Detect which cell encompasses the target text, then output its (X, Y) center coordinate. 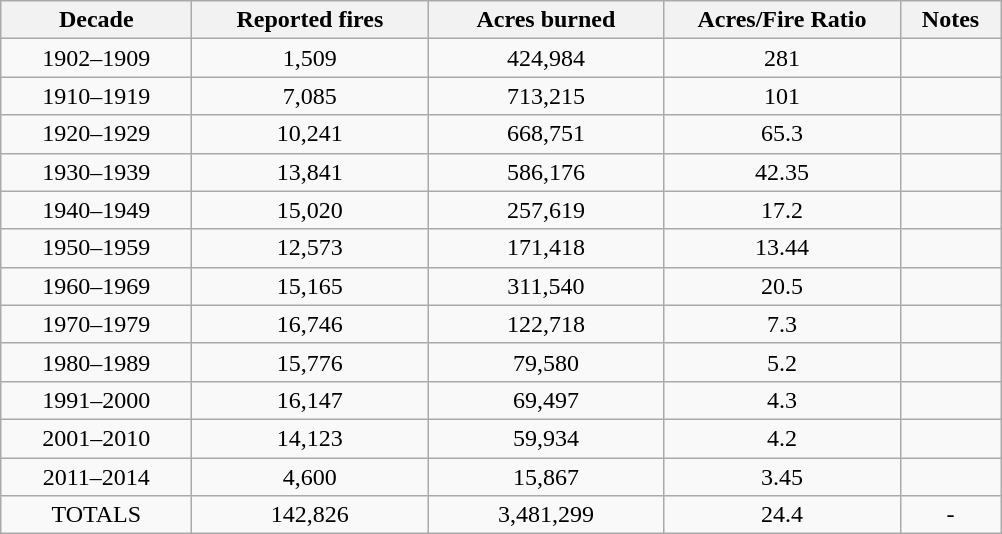
12,573 (310, 248)
17.2 (782, 210)
7,085 (310, 96)
1930–1939 (96, 172)
42.35 (782, 172)
7.3 (782, 324)
65.3 (782, 134)
1940–1949 (96, 210)
713,215 (546, 96)
14,123 (310, 438)
Decade (96, 20)
4,600 (310, 477)
5.2 (782, 362)
1980–1989 (96, 362)
1960–1969 (96, 286)
101 (782, 96)
4.2 (782, 438)
TOTALS (96, 515)
424,984 (546, 58)
13.44 (782, 248)
13,841 (310, 172)
2011–2014 (96, 477)
20.5 (782, 286)
24.4 (782, 515)
3,481,299 (546, 515)
2001–2010 (96, 438)
79,580 (546, 362)
1950–1959 (96, 248)
311,540 (546, 286)
4.3 (782, 400)
15,165 (310, 286)
16,746 (310, 324)
69,497 (546, 400)
Reported fires (310, 20)
15,867 (546, 477)
10,241 (310, 134)
257,619 (546, 210)
Acres burned (546, 20)
15,020 (310, 210)
1902–1909 (96, 58)
59,934 (546, 438)
1970–1979 (96, 324)
1920–1929 (96, 134)
Acres/Fire Ratio (782, 20)
142,826 (310, 515)
15,776 (310, 362)
586,176 (546, 172)
- (950, 515)
Notes (950, 20)
3.45 (782, 477)
171,418 (546, 248)
1991–2000 (96, 400)
16,147 (310, 400)
668,751 (546, 134)
1910–1919 (96, 96)
122,718 (546, 324)
281 (782, 58)
1,509 (310, 58)
